Extract the (X, Y) coordinate from the center of the cell holding the provided text.  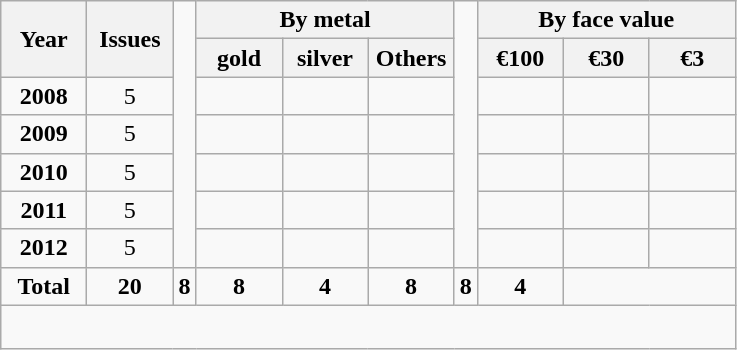
gold (239, 58)
€100 (520, 58)
2012 (44, 248)
Others (411, 58)
Total (44, 286)
€30 (606, 58)
2011 (44, 210)
Issues (130, 39)
2010 (44, 172)
20 (130, 286)
€3 (692, 58)
By metal (325, 20)
2008 (44, 96)
silver (325, 58)
By face value (606, 20)
2009 (44, 134)
Year (44, 39)
